Provide the (x, y) coordinate of the cell's center where the given text is located.  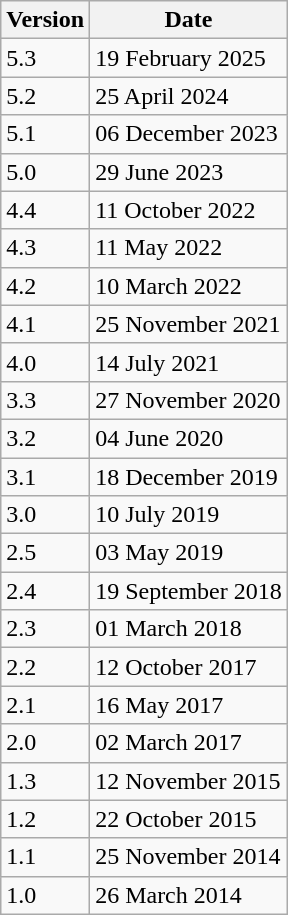
11 May 2022 (189, 248)
22 October 2015 (189, 819)
2.3 (46, 629)
3.2 (46, 438)
19 September 2018 (189, 591)
03 May 2019 (189, 553)
2.2 (46, 667)
3.3 (46, 400)
3.0 (46, 515)
25 April 2024 (189, 96)
4.1 (46, 324)
4.0 (46, 362)
1.0 (46, 895)
5.3 (46, 58)
10 March 2022 (189, 286)
12 October 2017 (189, 667)
04 June 2020 (189, 438)
29 June 2023 (189, 172)
25 November 2021 (189, 324)
10 July 2019 (189, 515)
4.3 (46, 248)
06 December 2023 (189, 134)
5.0 (46, 172)
02 March 2017 (189, 743)
Version (46, 20)
2.5 (46, 553)
16 May 2017 (189, 705)
5.1 (46, 134)
2.0 (46, 743)
19 February 2025 (189, 58)
01 March 2018 (189, 629)
4.2 (46, 286)
1.2 (46, 819)
25 November 2014 (189, 857)
11 October 2022 (189, 210)
27 November 2020 (189, 400)
3.1 (46, 477)
1.3 (46, 781)
5.2 (46, 96)
1.1 (46, 857)
Date (189, 20)
14 July 2021 (189, 362)
12 November 2015 (189, 781)
4.4 (46, 210)
26 March 2014 (189, 895)
2.4 (46, 591)
18 December 2019 (189, 477)
2.1 (46, 705)
